Search for the cell housing the specified text and yield its (X, Y) center coordinate. 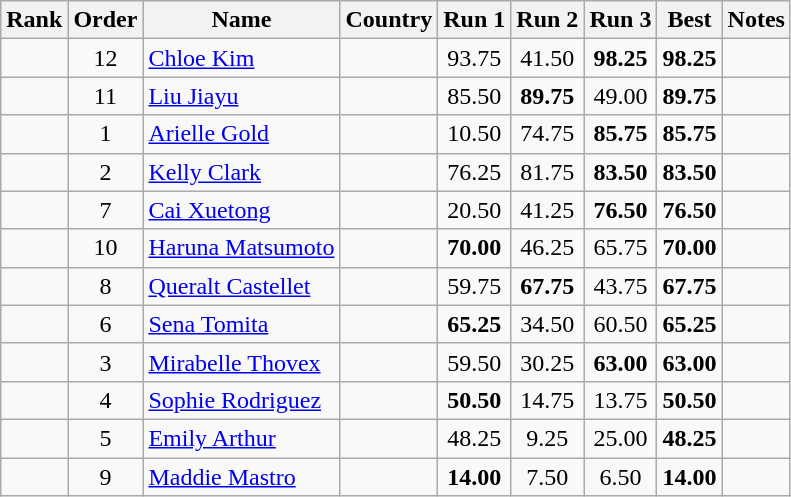
34.50 (548, 324)
9 (106, 477)
4 (106, 400)
10 (106, 248)
12 (106, 58)
85.50 (474, 96)
9.25 (548, 438)
Liu Jiayu (242, 96)
Emily Arthur (242, 438)
41.50 (548, 58)
Name (242, 20)
6.50 (620, 477)
59.50 (474, 362)
7.50 (548, 477)
Queralt Castellet (242, 286)
60.50 (620, 324)
Chloe Kim (242, 58)
81.75 (548, 172)
Country (389, 20)
41.25 (548, 210)
76.25 (474, 172)
Notes (756, 20)
Arielle Gold (242, 134)
10.50 (474, 134)
Haruna Matsumoto (242, 248)
Run 3 (620, 20)
Order (106, 20)
20.50 (474, 210)
Run 2 (548, 20)
Kelly Clark (242, 172)
3 (106, 362)
Sophie Rodriguez (242, 400)
Cai Xuetong (242, 210)
8 (106, 286)
30.25 (548, 362)
1 (106, 134)
65.75 (620, 248)
11 (106, 96)
Maddie Mastro (242, 477)
Best (690, 20)
5 (106, 438)
6 (106, 324)
13.75 (620, 400)
Mirabelle Thovex (242, 362)
14.75 (548, 400)
43.75 (620, 286)
Run 1 (474, 20)
25.00 (620, 438)
46.25 (548, 248)
Sena Tomita (242, 324)
93.75 (474, 58)
Rank (34, 20)
74.75 (548, 134)
2 (106, 172)
7 (106, 210)
49.00 (620, 96)
59.75 (474, 286)
